Locate the cell with the specified text and output its [x, y] center coordinate. 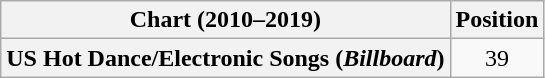
US Hot Dance/Electronic Songs (Billboard) [226, 58]
39 [497, 58]
Chart (2010–2019) [226, 20]
Position [497, 20]
